For the text-containing cell, return its midpoint in [X, Y] coordinate format. 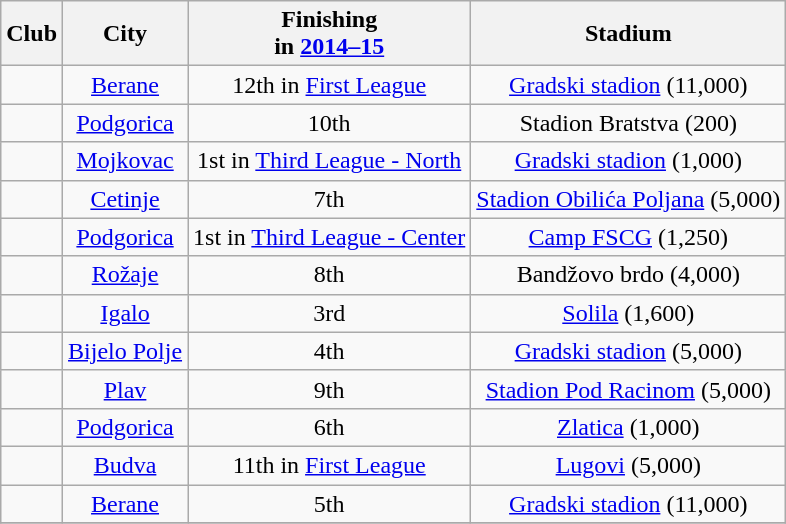
4th [330, 351]
1st in Third League - Center [330, 237]
10th [330, 123]
Camp FSCG (1,250) [628, 237]
6th [330, 427]
Stadium [628, 34]
Cetinje [126, 199]
Plav [126, 389]
9th [330, 389]
Rožaje [126, 275]
Zlatica (1,000) [628, 427]
1st in Third League - North [330, 161]
3rd [330, 313]
8th [330, 275]
12th in First League [330, 85]
Gradski stadion (5,000) [628, 351]
Gradski stadion (1,000) [628, 161]
Finishing in 2014–15 [330, 34]
Igalo [126, 313]
Budva [126, 465]
11th in First League [330, 465]
Club [32, 34]
Stadion Obilića Poljana (5,000) [628, 199]
Lugovi (5,000) [628, 465]
Stadion Pod Racinom (5,000) [628, 389]
5th [330, 503]
City [126, 34]
Mojkovac [126, 161]
Bandžovo brdo (4,000) [628, 275]
Bijelo Polje [126, 351]
Stadion Bratstva (200) [628, 123]
Solila (1,600) [628, 313]
7th [330, 199]
